Extract the [x, y] coordinate from the center of the cell holding the provided text.  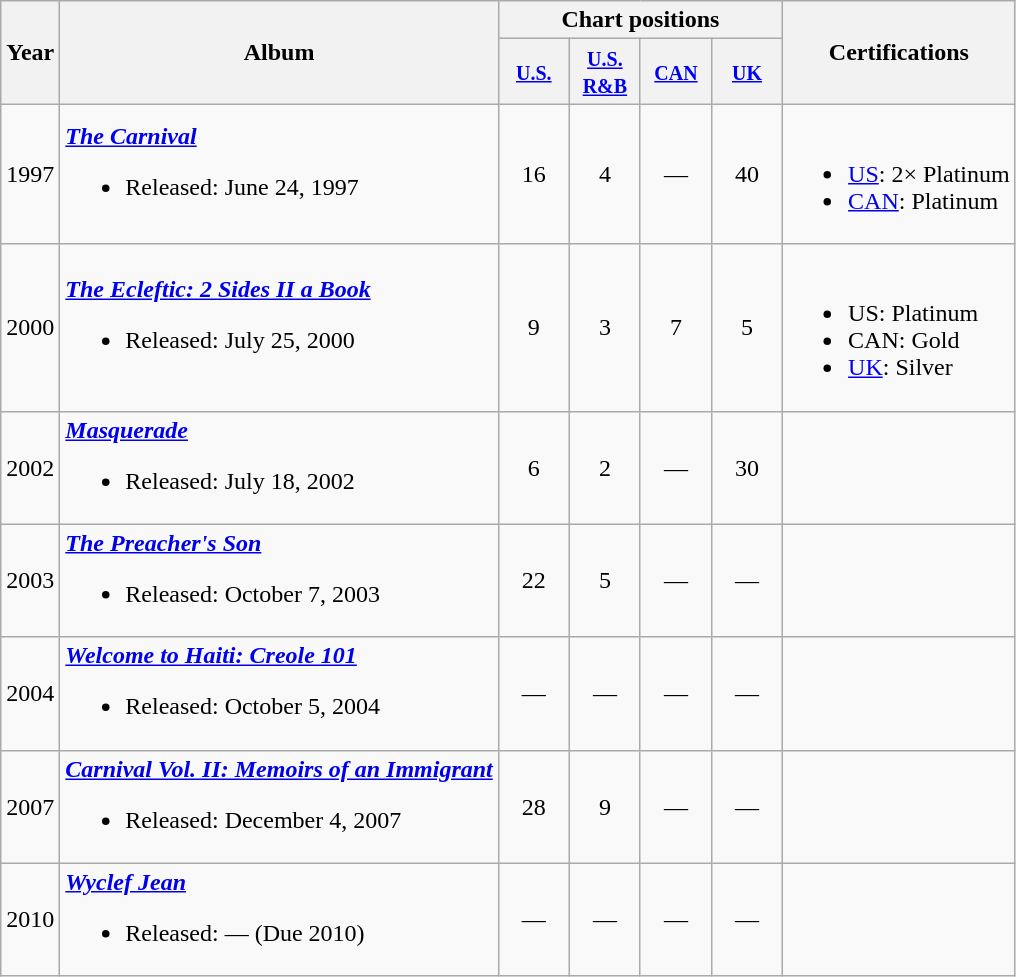
1997 [30, 174]
Year [30, 52]
Chart positions [640, 20]
2010 [30, 920]
6 [534, 468]
28 [534, 806]
2003 [30, 580]
The Ecleftic: 2 Sides II a BookReleased: July 25, 2000 [279, 328]
MasqueradeReleased: July 18, 2002 [279, 468]
US: 2× PlatinumCAN: Platinum [900, 174]
4 [604, 174]
2004 [30, 694]
U.S. [534, 72]
40 [746, 174]
U.S. R&B [604, 72]
2000 [30, 328]
Wyclef JeanReleased: — (Due 2010) [279, 920]
The CarnivalReleased: June 24, 1997 [279, 174]
UK [746, 72]
2002 [30, 468]
Album [279, 52]
Carnival Vol. II: Memoirs of an ImmigrantReleased: December 4, 2007 [279, 806]
7 [676, 328]
CAN [676, 72]
16 [534, 174]
Welcome to Haiti: Creole 101Released: October 5, 2004 [279, 694]
22 [534, 580]
US: PlatinumCAN: GoldUK: Silver [900, 328]
Certifications [900, 52]
3 [604, 328]
2 [604, 468]
The Preacher's SonReleased: October 7, 2003 [279, 580]
30 [746, 468]
2007 [30, 806]
